For the text-containing cell, return its midpoint in [x, y] coordinate format. 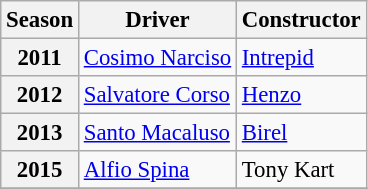
2015 [40, 170]
Intrepid [301, 58]
Season [40, 20]
Tony Kart [301, 170]
Constructor [301, 20]
2013 [40, 133]
Henzo [301, 95]
Salvatore Corso [157, 95]
2011 [40, 58]
Alfio Spina [157, 170]
Santo Macaluso [157, 133]
Cosimo Narciso [157, 58]
Driver [157, 20]
Birel [301, 133]
2012 [40, 95]
